Locate the cell with the specified text and output its (X, Y) center coordinate. 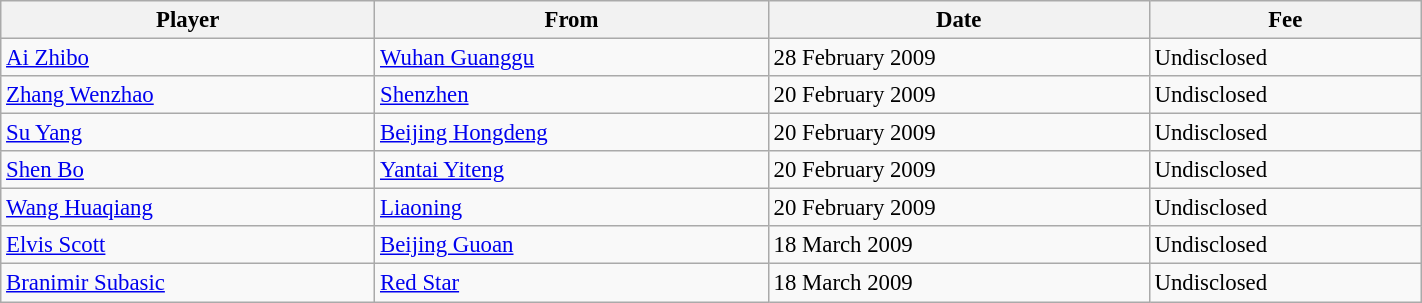
Beijing Hongdeng (572, 133)
Shen Bo (188, 170)
Ai Zhibo (188, 58)
Zhang Wenzhao (188, 95)
Date (958, 20)
From (572, 20)
Player (188, 20)
Wuhan Guanggu (572, 58)
Su Yang (188, 133)
Shenzhen (572, 95)
28 February 2009 (958, 58)
Yantai Yiteng (572, 170)
Liaoning (572, 208)
Beijing Guoan (572, 245)
Wang Huaqiang (188, 208)
Red Star (572, 283)
Fee (1285, 20)
Branimir Subasic (188, 283)
Elvis Scott (188, 245)
